Scan for the cell matching the given text and deliver its (x, y) coordinate at center. 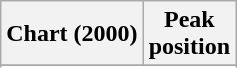
Peakposition (189, 34)
Chart (2000) (72, 34)
